Provide the [x, y] coordinate of the cell's center where the given text is located.  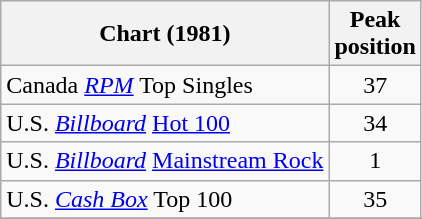
Peakposition [375, 34]
34 [375, 123]
Canada RPM Top Singles [165, 85]
1 [375, 161]
U.S. Cash Box Top 100 [165, 199]
U.S. Billboard Hot 100 [165, 123]
U.S. Billboard Mainstream Rock [165, 161]
37 [375, 85]
35 [375, 199]
Chart (1981) [165, 34]
